Find where the given text appears and provide that cell's center as (x, y) coordinate. 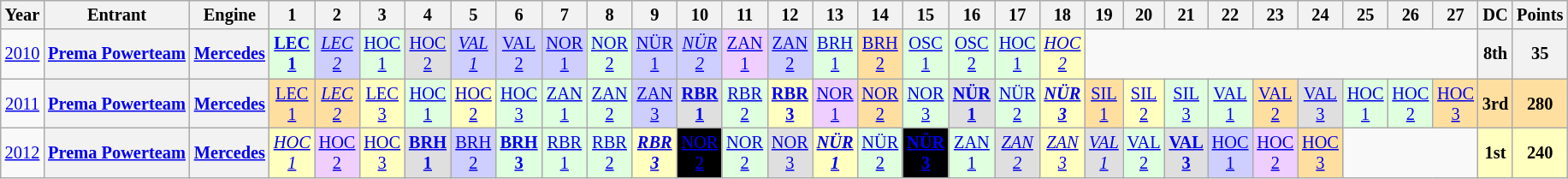
2010 (22, 54)
9 (655, 15)
6 (519, 15)
OSC2 (972, 54)
21 (1186, 15)
3rd (1495, 104)
23 (1275, 15)
19 (1104, 15)
35 (1540, 54)
11 (744, 15)
12 (790, 15)
13 (835, 15)
OSC1 (926, 54)
BRH3 (519, 152)
22 (1230, 15)
24 (1321, 15)
1st (1495, 152)
Year (22, 15)
2012 (22, 152)
18 (1062, 15)
3 (382, 15)
2011 (22, 104)
240 (1540, 152)
7 (565, 15)
27 (1456, 15)
Points (1540, 15)
1 (293, 15)
14 (879, 15)
17 (1018, 15)
10 (700, 15)
Engine (229, 15)
2 (337, 15)
25 (1365, 15)
LEC3 (382, 104)
26 (1411, 15)
DC (1495, 15)
SIL1 (1104, 104)
8th (1495, 54)
280 (1540, 104)
8 (609, 15)
20 (1145, 15)
5 (474, 15)
15 (926, 15)
4 (428, 15)
SIL3 (1186, 104)
16 (972, 15)
SIL2 (1145, 104)
Entrant (116, 15)
